Capture the cell that displays the provided text and extract its (x, y) central coordinate. 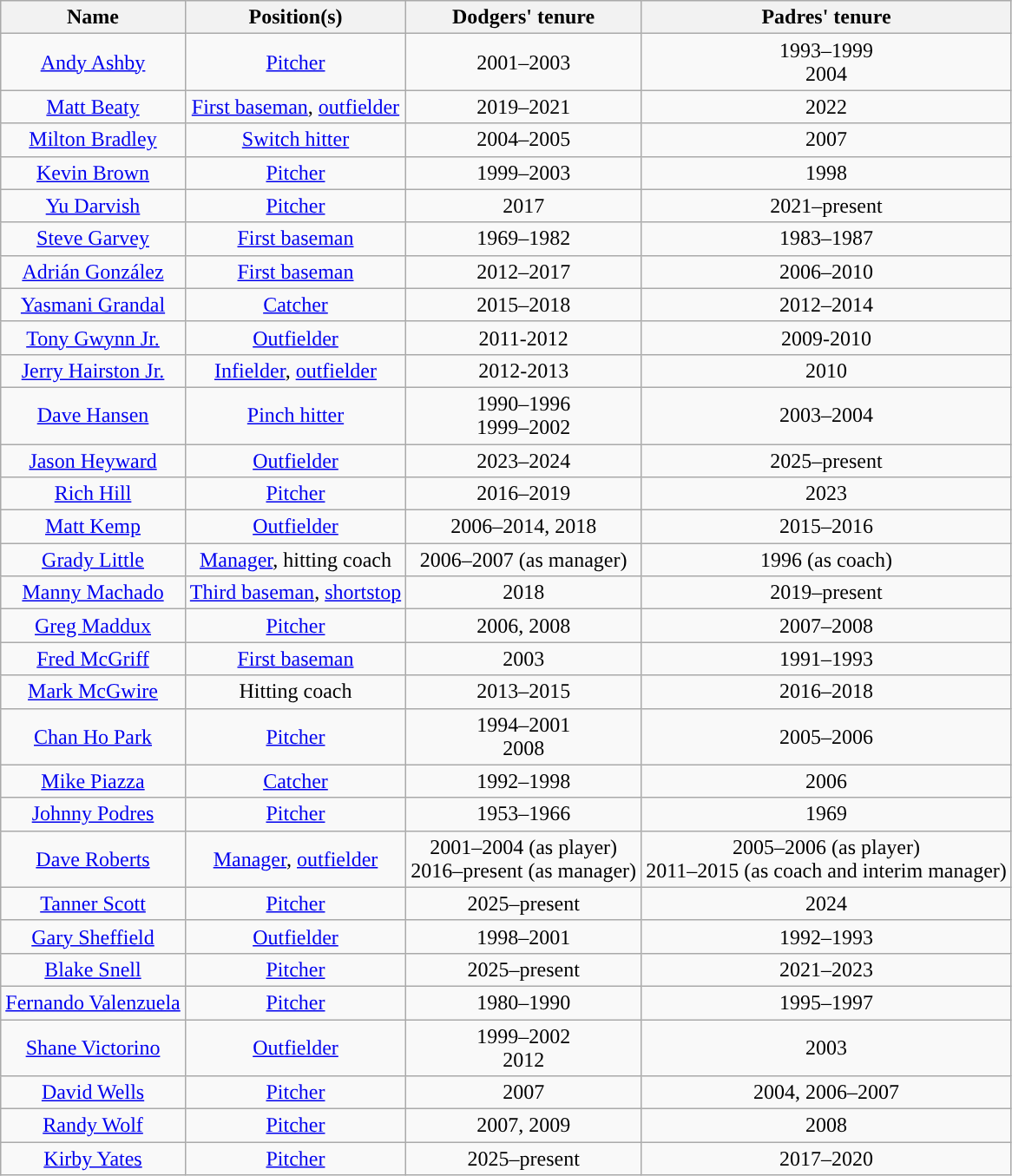
Fernando Valenzuela (94, 1002)
2022 (826, 107)
1999–20022012 (524, 1047)
1990–19961999–2002 (524, 415)
Tony Gwynn Jr. (94, 338)
Matt Kemp (94, 527)
1953–1966 (524, 814)
1995–1997 (826, 1002)
Matt Beaty (94, 107)
2016–2018 (826, 692)
2023 (826, 494)
2003–2004 (826, 415)
First baseman, outfielder (295, 107)
2012–2017 (524, 272)
Name (94, 17)
Position(s) (295, 17)
1969 (826, 814)
2021–2023 (826, 969)
2006–2014, 2018 (524, 527)
1998–2001 (524, 936)
Blake Snell (94, 969)
Mike Piazza (94, 781)
1999–2003 (524, 173)
1993–19992004 (826, 62)
David Wells (94, 1093)
Gary Sheffield (94, 936)
Shane Victorino (94, 1047)
1996 (as coach) (826, 560)
2024 (826, 903)
1998 (826, 173)
2007, 2009 (524, 1126)
Adrián González (94, 272)
2016–2019 (524, 494)
Randy Wolf (94, 1126)
Switch hitter (295, 140)
Milton Bradley (94, 140)
1991–1993 (826, 659)
2007–2008 (826, 626)
2021–present (826, 206)
Chan Ho Park (94, 736)
Dave Roberts (94, 859)
Pinch hitter (295, 415)
Dave Hansen (94, 415)
2023–2024 (524, 461)
2015–2018 (524, 305)
2010 (826, 371)
Grady Little (94, 560)
Infielder, outfielder (295, 371)
2004, 2006–2007 (826, 1093)
Padres' tenure (826, 17)
2005–2006 (826, 736)
Manager, hitting coach (295, 560)
2017–2020 (826, 1159)
1969–1982 (524, 239)
Yu Darvish (94, 206)
Third baseman, shortstop (295, 593)
Fred McGriff (94, 659)
2008 (826, 1126)
2018 (524, 593)
1983–1987 (826, 239)
2004–2005 (524, 140)
Kirby Yates (94, 1159)
Jerry Hairston Jr. (94, 371)
Dodgers' tenure (524, 17)
Mark McGwire (94, 692)
1992–1998 (524, 781)
2006–2007 (as manager) (524, 560)
2017 (524, 206)
Steve Garvey (94, 239)
Manager, outfielder (295, 859)
Yasmani Grandal (94, 305)
2006, 2008 (524, 626)
Hitting coach (295, 692)
2006 (826, 781)
2012–2014 (826, 305)
2013–2015 (524, 692)
Andy Ashby (94, 62)
1980–1990 (524, 1002)
2011-2012 (524, 338)
2019–2021 (524, 107)
2009-2010 (826, 338)
2019–present (826, 593)
Greg Maddux (94, 626)
2012-2013 (524, 371)
Jason Heyward (94, 461)
Johnny Podres (94, 814)
2005–2006 (as player)2011–2015 (as coach and interim manager) (826, 859)
2001–2003 (524, 62)
Rich Hill (94, 494)
Kevin Brown (94, 173)
Manny Machado (94, 593)
1994–20012008 (524, 736)
2006–2010 (826, 272)
2015–2016 (826, 527)
2001–2004 (as player)2016–present (as manager) (524, 859)
1992–1993 (826, 936)
Tanner Scott (94, 903)
